Find where the given text appears and provide that cell's center as (x, y) coordinate. 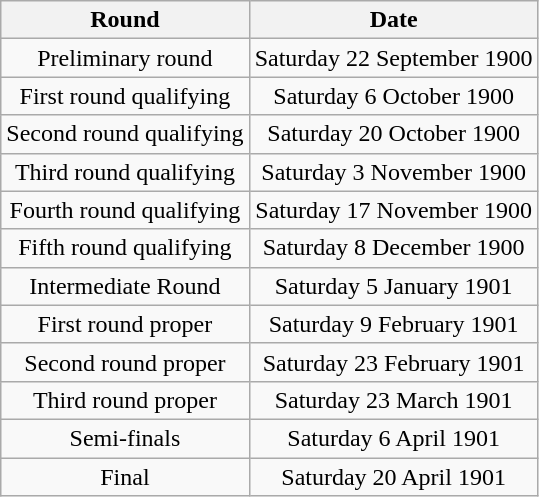
Saturday 17 November 1900 (394, 210)
Semi-finals (125, 438)
Third round qualifying (125, 172)
Saturday 20 October 1900 (394, 134)
Saturday 3 November 1900 (394, 172)
Saturday 23 February 1901 (394, 362)
Intermediate Round (125, 286)
Saturday 6 April 1901 (394, 438)
Saturday 5 January 1901 (394, 286)
Second round proper (125, 362)
Saturday 23 March 1901 (394, 400)
Date (394, 20)
Preliminary round (125, 58)
First round qualifying (125, 96)
Round (125, 20)
Saturday 22 September 1900 (394, 58)
Fourth round qualifying (125, 210)
Second round qualifying (125, 134)
Saturday 9 February 1901 (394, 324)
First round proper (125, 324)
Final (125, 477)
Saturday 8 December 1900 (394, 248)
Saturday 6 October 1900 (394, 96)
Fifth round qualifying (125, 248)
Third round proper (125, 400)
Saturday 20 April 1901 (394, 477)
